Return the [X, Y] coordinate for the center point of the cell that contains the specified text.  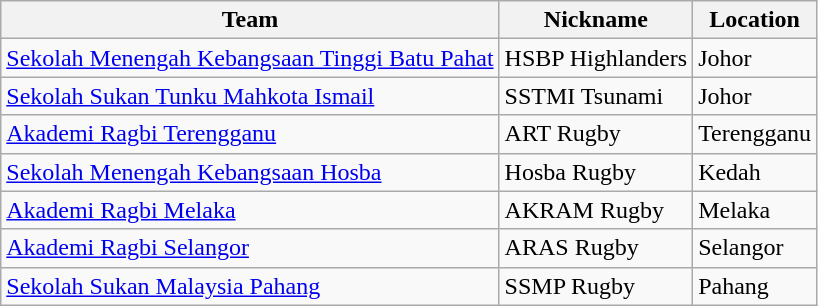
Nickname [596, 20]
ARAS Rugby [596, 248]
Sekolah Sukan Tunku Mahkota Ismail [250, 96]
Hosba Rugby [596, 172]
SSMP Rugby [596, 286]
Team [250, 20]
Selangor [755, 248]
Melaka [755, 210]
Sekolah Menengah Kebangsaan Tinggi Batu Pahat [250, 58]
Akademi Ragbi Terengganu [250, 134]
SSTMI Tsunami [596, 96]
Sekolah Menengah Kebangsaan Hosba [250, 172]
Pahang [755, 286]
HSBP Highlanders [596, 58]
AKRAM Rugby [596, 210]
ART Rugby [596, 134]
Akademi Ragbi Selangor [250, 248]
Akademi Ragbi Melaka [250, 210]
Location [755, 20]
Kedah [755, 172]
Sekolah Sukan Malaysia Pahang [250, 286]
Terengganu [755, 134]
